Search for the cell housing the specified text and yield its [X, Y] center coordinate. 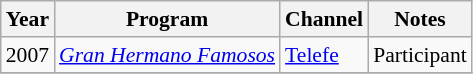
Channel [324, 19]
Program [167, 19]
Year [28, 19]
Gran Hermano Famosos [167, 55]
Notes [420, 19]
Participant [420, 55]
2007 [28, 55]
Telefe [324, 55]
